Output the [x, y] coordinate of the center of the cell containing the given text.  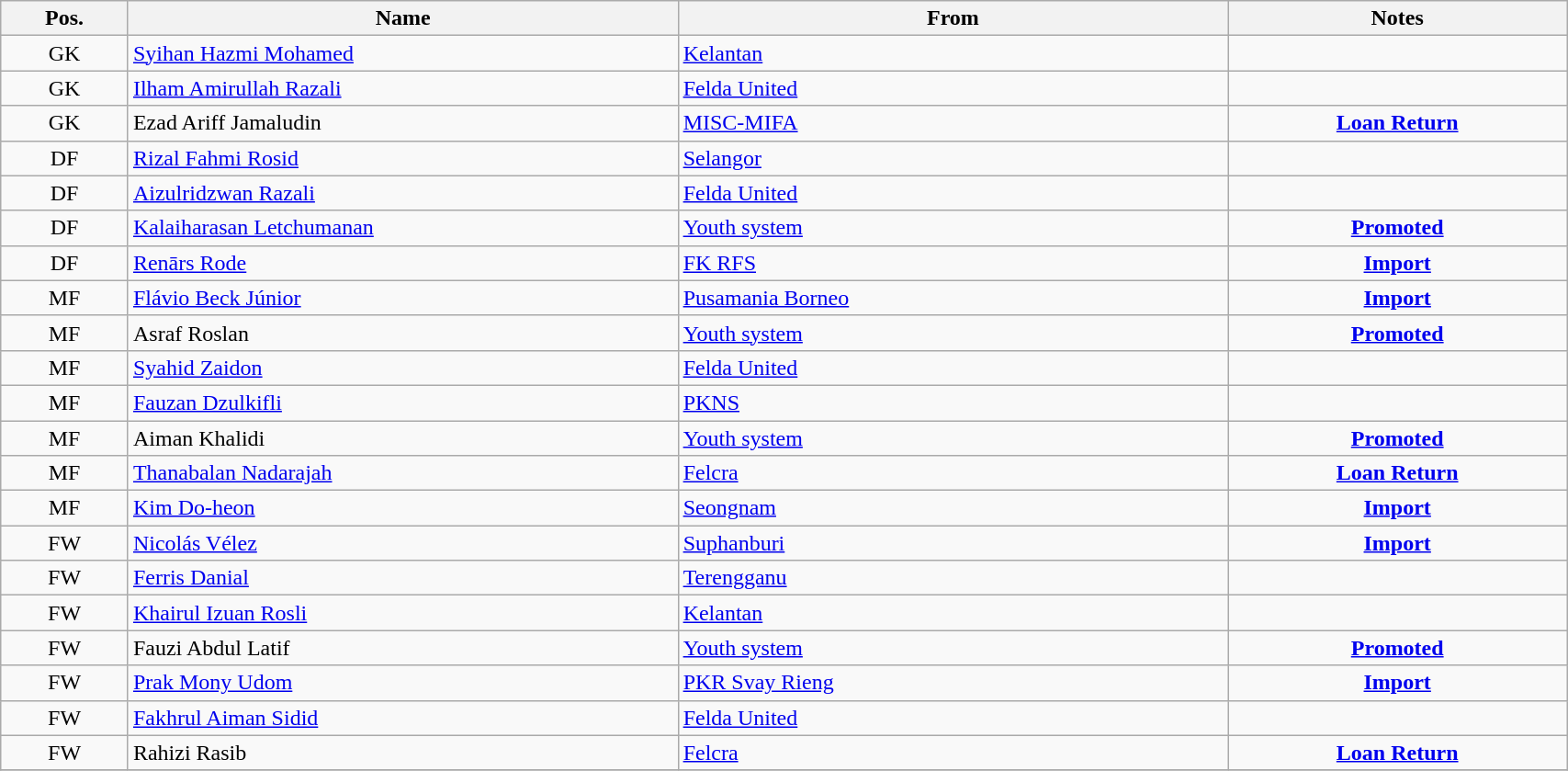
Fauzan Dzulkifli [402, 403]
Khairul Izuan Rosli [402, 613]
Suphanburi [953, 543]
PKNS [953, 403]
Selangor [953, 158]
Prak Mony Udom [402, 683]
Ferris Danial [402, 578]
Name [402, 18]
Aizulridzwan Razali [402, 193]
Terengganu [953, 578]
Rizal Fahmi Rosid [402, 158]
Kalaiharasan Letchumanan [402, 228]
Pos. [64, 18]
Rahizi Rasib [402, 753]
Kim Do-heon [402, 508]
Flávio Beck Júnior [402, 298]
Fakhrul Aiman Sidid [402, 718]
MISC-MIFA [953, 123]
Ilham Amirullah Razali [402, 88]
Notes [1398, 18]
Renārs Rode [402, 263]
Nicolás Vélez [402, 543]
Fauzi Abdul Latif [402, 648]
Pusamania Borneo [953, 298]
Syihan Hazmi Mohamed [402, 53]
Thanabalan Nadarajah [402, 473]
PKR Svay Rieng [953, 683]
Seongnam [953, 508]
Ezad Ariff Jamaludin [402, 123]
Syahid Zaidon [402, 368]
From [953, 18]
Asraf Roslan [402, 333]
Aiman Khalidi [402, 438]
FK RFS [953, 263]
